Scan for the cell matching the given text and deliver its [x, y] coordinate at center. 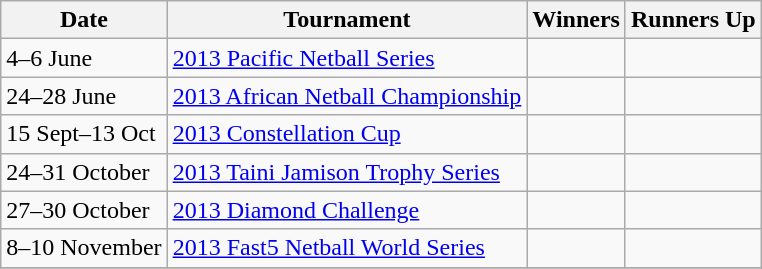
4–6 June [84, 58]
Runners Up [693, 20]
Date [84, 20]
2013 Taini Jamison Trophy Series [347, 172]
2013 Diamond Challenge [347, 210]
8–10 November [84, 248]
2013 African Netball Championship [347, 96]
27–30 October [84, 210]
15 Sept–13 Oct [84, 134]
2013 Pacific Netball Series [347, 58]
Tournament [347, 20]
Winners [576, 20]
2013 Fast5 Netball World Series [347, 248]
24–28 June [84, 96]
2013 Constellation Cup [347, 134]
24–31 October [84, 172]
